Detect which cell encompasses the target text, then output its [X, Y] center coordinate. 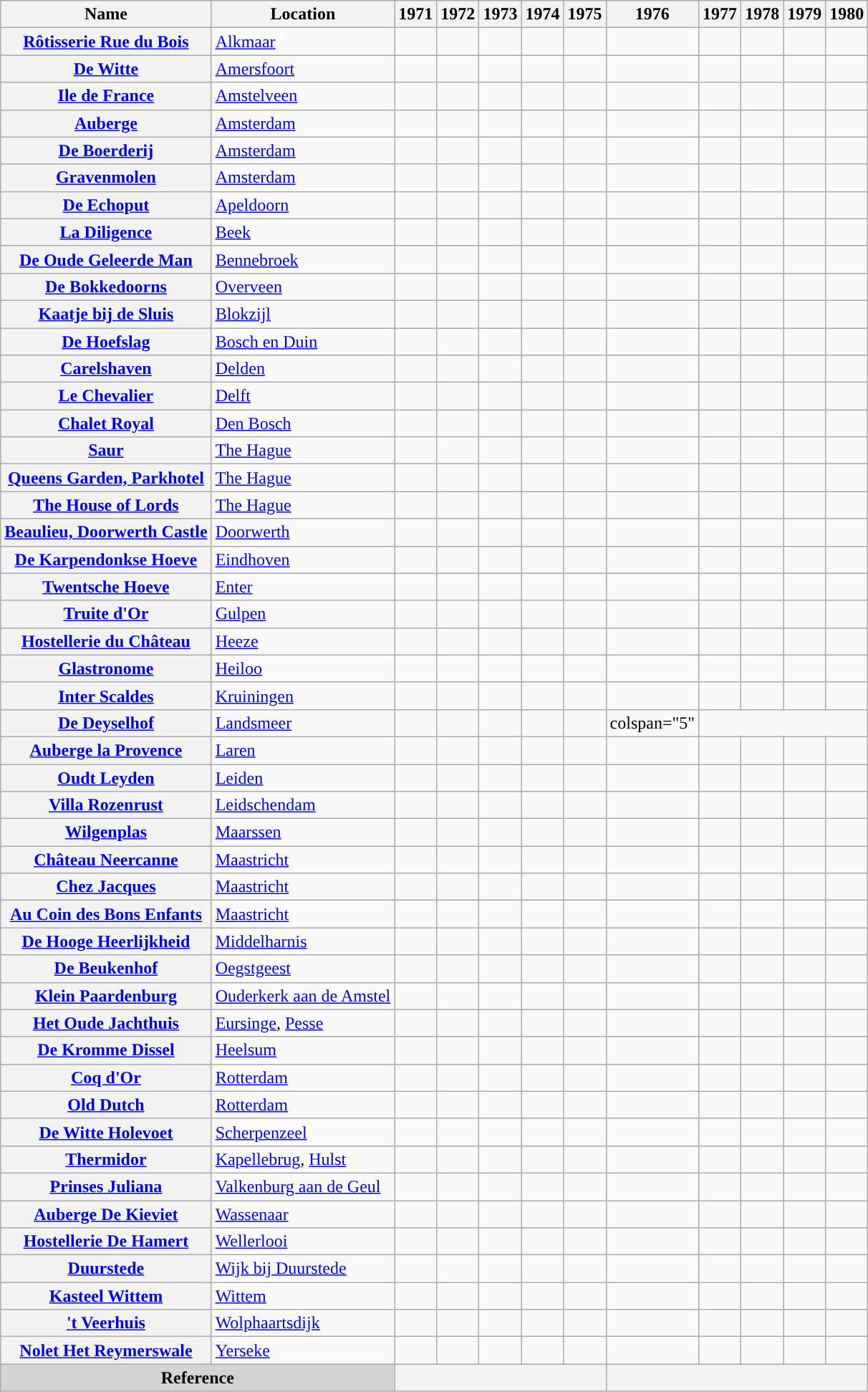
De Karpendonkse Hoeve [106, 560]
colspan="5" [652, 723]
Wassenaar [303, 1214]
1974 [543, 14]
Gulpen [303, 614]
Yerseke [303, 1350]
Blokzijl [303, 314]
Enter [303, 587]
't Veerhuis [106, 1323]
Auberge la Provence [106, 750]
Au Coin des Bons Enfants [106, 914]
Alkmaar [303, 42]
Inter Scaldes [106, 696]
Le Chevalier [106, 396]
De Witte Holevoet [106, 1132]
Delft [303, 396]
Twentsche Hoeve [106, 587]
Valkenburg aan de Geul [303, 1186]
Kruiningen [303, 696]
Rôtisserie Rue du Bois [106, 42]
De Oude Geleerde Man [106, 259]
Truite d'Or [106, 614]
1971 [415, 14]
Saur [106, 451]
Villa Rozenrust [106, 805]
De Witte [106, 69]
Leiden [303, 777]
Duurstede [106, 1269]
Kaatje bij de Sluis [106, 314]
Middelharnis [303, 941]
Wijk bij Duurstede [303, 1269]
Wellerlooi [303, 1242]
Amstelveen [303, 96]
Wilgenplas [106, 832]
Bennebroek [303, 259]
Ouderkerk aan de Amstel [303, 996]
De Hoefslag [106, 342]
Maarssen [303, 832]
Auberge De Kieviet [106, 1214]
Wolphaartsdijk [303, 1323]
De Bokkedoorns [106, 287]
Heelsum [303, 1050]
De Beukenhof [106, 969]
Kapellebrug, Hulst [303, 1159]
Overveen [303, 287]
Name [106, 14]
Leidschendam [303, 805]
Heiloo [303, 668]
Queens Garden, Parkhotel [106, 478]
Eindhoven [303, 560]
1979 [805, 14]
Wittem [303, 1296]
1980 [847, 14]
The House of Lords [106, 505]
La Diligence [106, 232]
Oegstgeest [303, 969]
Den Bosch [303, 423]
Thermidor [106, 1159]
Prinses Juliana [106, 1186]
De Hooge Heerlijkheid [106, 941]
Hostellerie De Hamert [106, 1242]
1972 [458, 14]
Glastronome [106, 668]
Chez Jacques [106, 887]
Chalet Royal [106, 423]
Klein Paardenburg [106, 996]
Bosch en Duin [303, 342]
Het Oude Jachthuis [106, 1023]
1977 [720, 14]
Ile de France [106, 96]
Old Dutch [106, 1105]
Hostellerie du Château [106, 641]
Château Neercanne [106, 860]
Heeze [303, 641]
De Kromme Dissel [106, 1050]
Scherpenzeel [303, 1132]
Delden [303, 369]
1978 [762, 14]
Nolet Het Reymerswale [106, 1350]
1975 [584, 14]
Landsmeer [303, 723]
Beek [303, 232]
Apeldoorn [303, 205]
Auberge [106, 123]
De Boerderij [106, 150]
Eursinge, Pesse [303, 1023]
1973 [500, 14]
Coq d'Or [106, 1077]
De Deyselhof [106, 723]
Reference [198, 1378]
Gravenmolen [106, 178]
1976 [652, 14]
Oudt Leyden [106, 777]
Kasteel Wittem [106, 1296]
Laren [303, 750]
Doorwerth [303, 532]
Amersfoort [303, 69]
De Echoput [106, 205]
Beaulieu, Doorwerth Castle [106, 532]
Location [303, 14]
Carelshaven [106, 369]
